Return the (x, y) coordinate for the center point of the cell that contains the specified text.  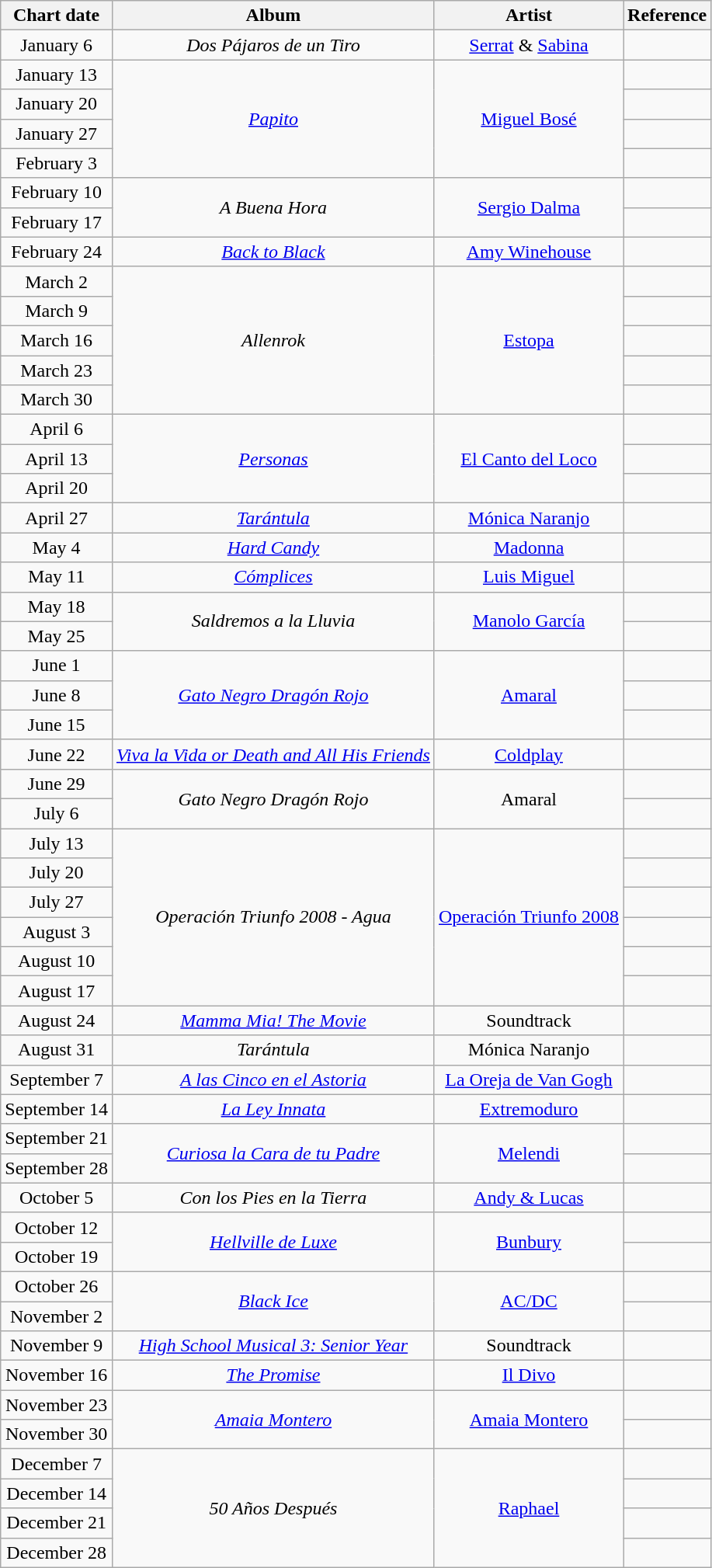
October 5 (57, 1198)
March 9 (57, 311)
February 10 (57, 193)
Dos Pájaros de un Tiro (273, 45)
Bunbury (528, 1242)
Saldremos a la Lluvia (273, 621)
Personas (273, 459)
December 7 (57, 1464)
April 6 (57, 429)
The Promise (273, 1375)
September 21 (57, 1139)
Andy & Lucas (528, 1198)
Curiosa la Cara de tu Padre (273, 1153)
May 25 (57, 636)
A las Cinco en el Astoria (273, 1080)
June 29 (57, 784)
October 19 (57, 1257)
Sergio Dalma (528, 207)
June 15 (57, 725)
December 14 (57, 1493)
July 20 (57, 873)
50 Años Después (273, 1508)
December 28 (57, 1552)
Manolo García (528, 621)
Amy Winehouse (528, 252)
A Buena Hora (273, 207)
Il Divo (528, 1375)
La Ley Innata (273, 1109)
April 20 (57, 488)
September 7 (57, 1080)
May 18 (57, 607)
Mamma Mia! The Movie (273, 1020)
April 13 (57, 459)
High School Musical 3: Senior Year (273, 1346)
March 2 (57, 281)
Melendi (528, 1153)
Artist (528, 16)
February 3 (57, 163)
June 22 (57, 754)
March 16 (57, 340)
Reference (668, 16)
January 27 (57, 134)
AC/DC (528, 1301)
Estopa (528, 340)
November 16 (57, 1375)
Extremoduro (528, 1109)
Luis Miguel (528, 577)
January 20 (57, 104)
June 1 (57, 666)
Miguel Bosé (528, 119)
January 13 (57, 75)
Allenrok (273, 340)
July 27 (57, 902)
Operación Triunfo 2008 (528, 916)
February 17 (57, 222)
January 6 (57, 45)
Chart date (57, 16)
August 10 (57, 961)
Viva la Vida or Death and All His Friends (273, 754)
Hard Candy (273, 548)
July 6 (57, 813)
Serrat & Sabina (528, 45)
November 9 (57, 1346)
Operación Triunfo 2008 - Agua (273, 916)
March 23 (57, 370)
Back to Black (273, 252)
May 11 (57, 577)
October 12 (57, 1227)
February 24 (57, 252)
Papito (273, 119)
La Oreja de Van Gogh (528, 1080)
Raphael (528, 1508)
May 4 (57, 548)
September 28 (57, 1168)
Cómplices (273, 577)
Hellville de Luxe (273, 1242)
Black Ice (273, 1301)
August 24 (57, 1020)
June 8 (57, 695)
September 14 (57, 1109)
El Canto del Loco (528, 459)
August 31 (57, 1050)
Coldplay (528, 754)
August 17 (57, 991)
October 26 (57, 1286)
Album (273, 16)
December 21 (57, 1523)
July 13 (57, 843)
Madonna (528, 548)
November 2 (57, 1316)
April 27 (57, 518)
November 30 (57, 1434)
August 3 (57, 932)
Con los Pies en la Tierra (273, 1198)
March 30 (57, 400)
November 23 (57, 1405)
